Locate the cell with the specified text and output its [X, Y] center coordinate. 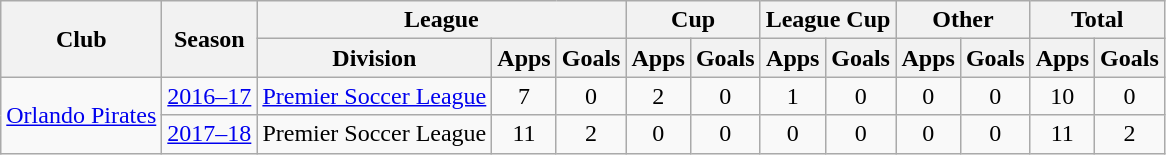
1 [792, 96]
Orlando Pirates [82, 115]
10 [1062, 96]
Total [1097, 20]
7 [524, 96]
Season [210, 39]
Club [82, 39]
2017–18 [210, 134]
Cup [693, 20]
2016–17 [210, 96]
League Cup [828, 20]
Other [963, 20]
League [442, 20]
Division [374, 58]
